Identify which cell holds the provided text, then report its (X, Y) central coordinate. 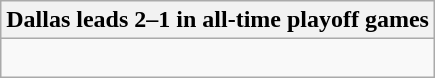
Dallas leads 2–1 in all-time playoff games (218, 20)
